Identify which cell holds the provided text, then report its (x, y) central coordinate. 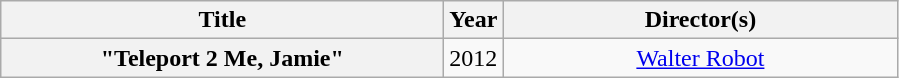
"Teleport 2 Me, Jamie" (222, 58)
Year (474, 20)
Director(s) (700, 20)
Title (222, 20)
2012 (474, 58)
Walter Robot (700, 58)
